Extract the (X, Y) coordinate from the center of the cell holding the provided text.  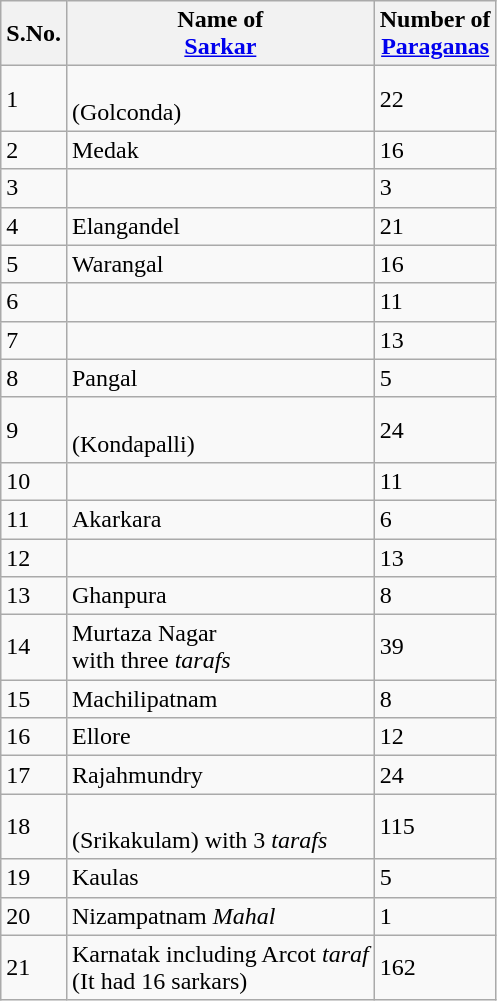
Rajahmundry (220, 775)
S.No. (34, 34)
4 (34, 226)
18 (34, 826)
Nizampatnam Mahal (220, 916)
22 (435, 98)
Akarkara (220, 519)
115 (435, 826)
Ghanpura (220, 596)
(Srikakulam) with 3 tarafs (220, 826)
Warangal (220, 264)
Medak (220, 150)
Elangandel (220, 226)
Kaulas (220, 878)
17 (34, 775)
15 (34, 699)
2 (34, 150)
(Golconda) (220, 98)
14 (34, 648)
Number ofParaganas (435, 34)
9 (34, 430)
7 (34, 340)
10 (34, 481)
Karnatak including Arcot taraf (It had 16 sarkars) (220, 968)
(Kondapalli) (220, 430)
39 (435, 648)
162 (435, 968)
Name ofSarkar (220, 34)
Ellore (220, 737)
Machilipatnam (220, 699)
Murtaza Nagarwith three tarafs (220, 648)
19 (34, 878)
20 (34, 916)
Pangal (220, 378)
